Find where the given text appears and provide that cell's center as (X, Y) coordinate. 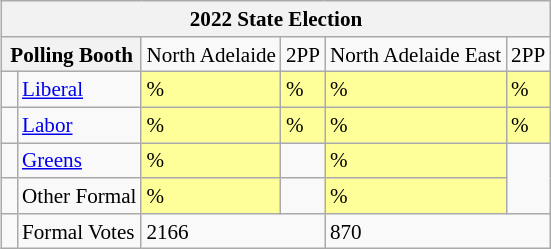
Labor (79, 124)
Formal Votes (79, 230)
Other Formal (79, 196)
2022 State Election (276, 18)
870 (438, 230)
Liberal (79, 90)
Polling Booth (72, 54)
Greens (79, 160)
North Adelaide East (416, 54)
North Adelaide (211, 54)
2166 (233, 230)
